From the cell containing the given text, extract its center point as [x, y] coordinate. 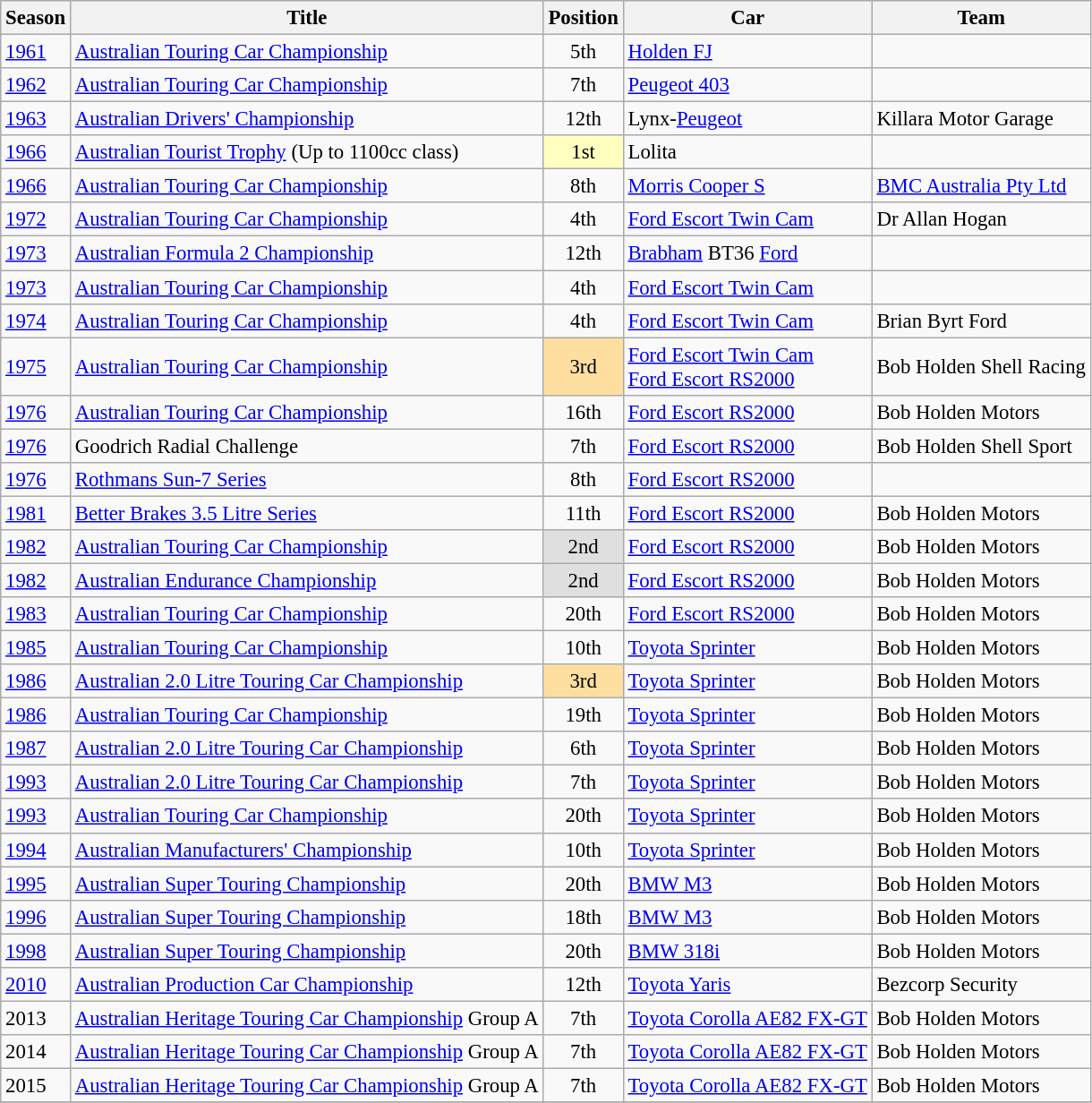
6th [584, 748]
Australian Tourist Trophy (Up to 1100cc class) [306, 152]
1987 [36, 748]
1996 [36, 917]
1985 [36, 648]
16th [584, 412]
2015 [36, 1085]
Rothmans Sun-7 Series [306, 480]
Holden FJ [747, 52]
Team [981, 18]
Australian Production Car Championship [306, 985]
Title [306, 18]
Australian Manufacturers' Championship [306, 850]
Morris Cooper S [747, 186]
Australian Endurance Championship [306, 580]
1983 [36, 614]
Better Brakes 3.5 Litre Series [306, 513]
Brabham BT36 Ford [747, 253]
1994 [36, 850]
1975 [36, 367]
1963 [36, 119]
2014 [36, 1052]
1981 [36, 513]
Lynx-Peugeot [747, 119]
1995 [36, 884]
Peugeot 403 [747, 85]
Bob Holden Shell Sport [981, 446]
18th [584, 917]
5th [584, 52]
1961 [36, 52]
Season [36, 18]
Car [747, 18]
BMC Australia Pty Ltd [981, 186]
Position [584, 18]
11th [584, 513]
Brian Byrt Ford [981, 321]
2010 [36, 985]
1998 [36, 951]
Ford Escort Twin Cam Ford Escort RS2000 [747, 367]
Australian Drivers' Championship [306, 119]
Goodrich Radial Challenge [306, 446]
1972 [36, 219]
19th [584, 715]
2013 [36, 1018]
1962 [36, 85]
Dr Allan Hogan [981, 219]
Killara Motor Garage [981, 119]
BMW 318i [747, 951]
1st [584, 152]
Australian Formula 2 Championship [306, 253]
Toyota Yaris [747, 985]
Lolita [747, 152]
1974 [36, 321]
Bob Holden Shell Racing [981, 367]
Bezcorp Security [981, 985]
